Locate the cell with the specified text and output its (x, y) center coordinate. 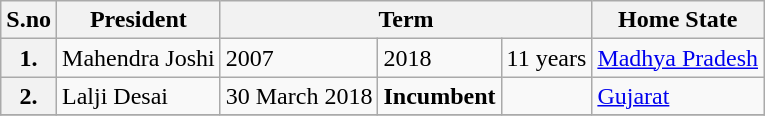
2. (29, 96)
30 March 2018 (299, 96)
Home State (678, 20)
Madhya Pradesh (678, 58)
President (139, 20)
Incumbent (440, 96)
Gujarat (678, 96)
11 years (546, 58)
1. (29, 58)
S.no (29, 20)
Lalji Desai (139, 96)
2018 (440, 58)
2007 (299, 58)
Mahendra Joshi (139, 58)
Term (406, 20)
